Scan for the cell matching the given text and deliver its (X, Y) coordinate at center. 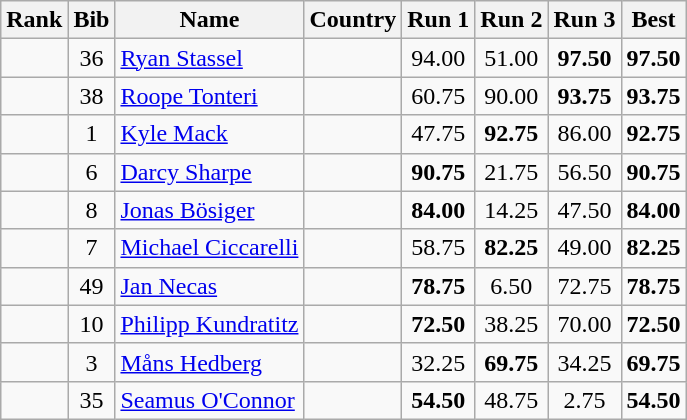
Run 3 (584, 20)
Kyle Mack (210, 134)
1 (92, 134)
Seamus O'Connor (210, 400)
3 (92, 362)
48.75 (512, 400)
34.25 (584, 362)
56.50 (584, 172)
47.50 (584, 210)
Jonas Bösiger (210, 210)
38.25 (512, 324)
2.75 (584, 400)
35 (92, 400)
6.50 (512, 286)
94.00 (438, 58)
8 (92, 210)
90.00 (512, 96)
Michael Ciccarelli (210, 248)
Jan Necas (210, 286)
86.00 (584, 134)
51.00 (512, 58)
6 (92, 172)
Best (654, 20)
Name (210, 20)
Country (353, 20)
14.25 (512, 210)
49 (92, 286)
21.75 (512, 172)
47.75 (438, 134)
49.00 (584, 248)
Philipp Kundratitz (210, 324)
60.75 (438, 96)
32.25 (438, 362)
72.75 (584, 286)
Run 1 (438, 20)
70.00 (584, 324)
36 (92, 58)
38 (92, 96)
Bib (92, 20)
58.75 (438, 248)
7 (92, 248)
Darcy Sharpe (210, 172)
Run 2 (512, 20)
Rank (34, 20)
10 (92, 324)
Måns Hedberg (210, 362)
Ryan Stassel (210, 58)
Roope Tonteri (210, 96)
